Extract the (x, y) coordinate from the center of the cell holding the provided text.  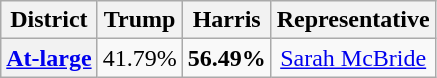
District (49, 20)
Representative (353, 20)
Trump (140, 20)
At-large (49, 58)
Sarah McBride (353, 58)
41.79% (140, 58)
56.49% (226, 58)
Harris (226, 20)
